Find where the given text appears and provide that cell's center as [x, y] coordinate. 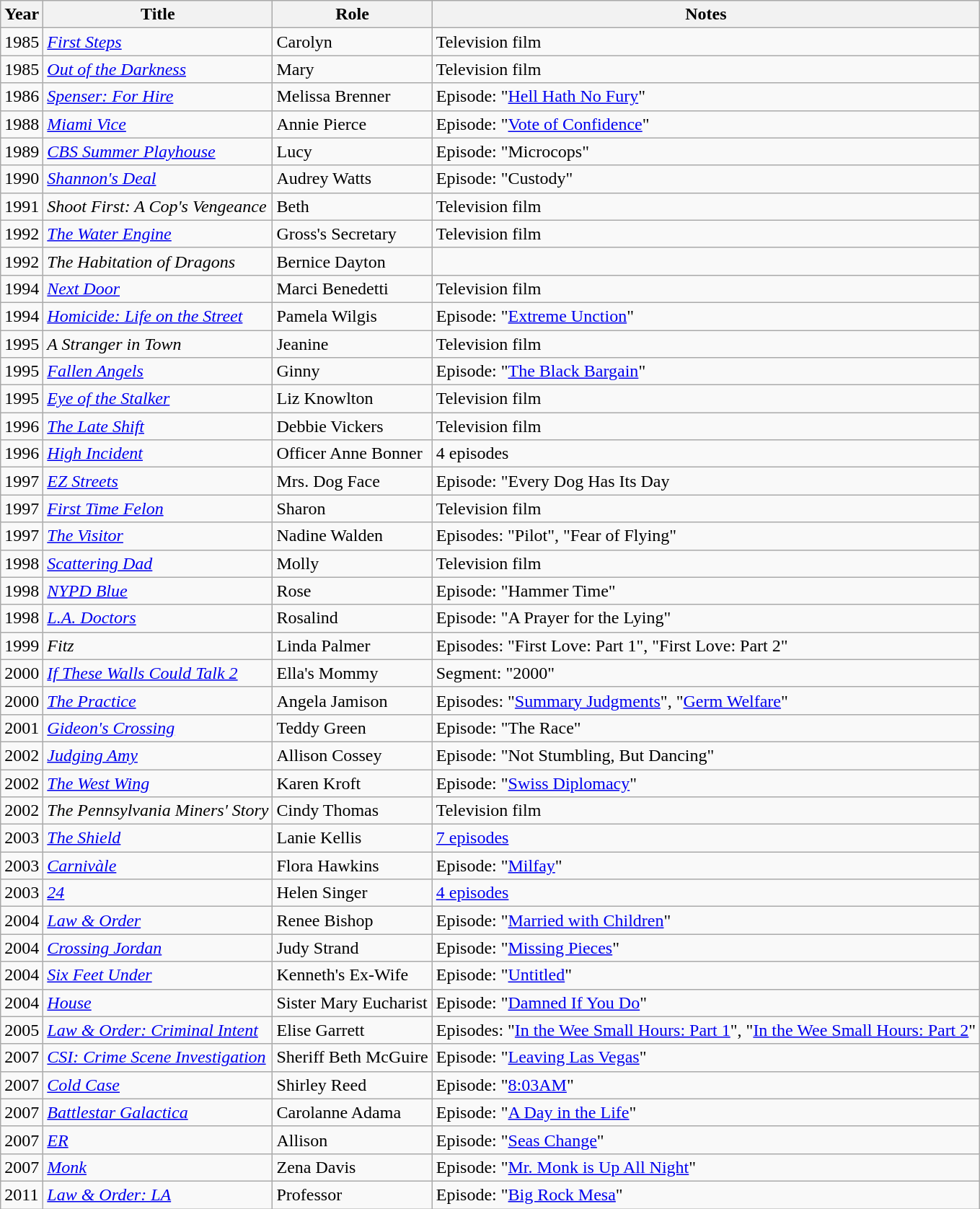
Scattering Dad [158, 563]
1988 [22, 124]
Year [22, 14]
Cold Case [158, 1085]
Episode: "A Day in the Life" [705, 1112]
EZ Streets [158, 481]
A Stranger in Town [158, 344]
Episode: "Milfay" [705, 866]
If These Walls Could Talk 2 [158, 673]
Fitz [158, 646]
Episodes: "First Love: Part 1", "First Love: Part 2" [705, 646]
Officer Anne Bonner [352, 454]
The Late Shift [158, 426]
7 episodes [705, 838]
L.A. Doctors [158, 618]
Jeanine [352, 344]
1991 [22, 206]
2011 [22, 1195]
Lanie Kellis [352, 838]
Audrey Watts [352, 179]
Elise Garrett [352, 1030]
Episode: "Married with Children" [705, 920]
Role [352, 14]
Carolyn [352, 42]
Liz Knowlton [352, 399]
Episode: "Hell Hath No Fury" [705, 97]
Ella's Mommy [352, 673]
Renee Bishop [352, 920]
Episode: "Untitled" [705, 975]
Spenser: For Hire [158, 97]
Professor [352, 1195]
Episode: "Leaving Las Vegas" [705, 1058]
Law & Order: Criminal Intent [158, 1030]
First Steps [158, 42]
Rose [352, 591]
Carolanne Adama [352, 1112]
Sharon [352, 509]
CBS Summer Playhouse [158, 151]
Episode: "8:03AM" [705, 1085]
Mrs. Dog Face [352, 481]
Mary [352, 69]
The West Wing [158, 783]
Melissa Brenner [352, 97]
Episode: "Missing Pieces" [705, 948]
Teddy Green [352, 728]
Episodes: "Summary Judgments", "Germ Welfare" [705, 700]
Monk [158, 1167]
Episode: "Every Dog Has Its Day [705, 481]
Episode: "Microcops" [705, 151]
The Habitation of Dragons [158, 261]
1986 [22, 97]
Allison [352, 1140]
Law & Order [158, 920]
Molly [352, 563]
Sheriff Beth McGuire [352, 1058]
Episode: "The Race" [705, 728]
Cindy Thomas [352, 811]
Beth [352, 206]
Battlestar Galactica [158, 1112]
House [158, 1003]
CSI: Crime Scene Investigation [158, 1058]
The Visitor [158, 536]
Homicide: Life on the Street [158, 316]
Shannon's Deal [158, 179]
ER [158, 1140]
Helen Singer [352, 893]
Kenneth's Ex-Wife [352, 975]
Shirley Reed [352, 1085]
Carnivàle [158, 866]
Ginny [352, 372]
Rosalind [352, 618]
The Practice [158, 700]
Eye of the Stalker [158, 399]
Episode: "Vote of Confidence" [705, 124]
Judy Strand [352, 948]
Episode: "Damned If You Do" [705, 1003]
Episode: "A Prayer for the Lying" [705, 618]
Fallen Angels [158, 372]
2001 [22, 728]
Episode: "Swiss Diplomacy" [705, 783]
The Shield [158, 838]
Gross's Secretary [352, 234]
Allison Cossey [352, 755]
1999 [22, 646]
Annie Pierce [352, 124]
Six Feet Under [158, 975]
Flora Hawkins [352, 866]
Title [158, 14]
Angela Jamison [352, 700]
Pamela Wilgis [352, 316]
Episodes: "Pilot", "Fear of Flying" [705, 536]
Gideon's Crossing [158, 728]
Lucy [352, 151]
Zena Davis [352, 1167]
Notes [705, 14]
24 [158, 893]
Episodes: "In the Wee Small Hours: Part 1", "In the Wee Small Hours: Part 2" [705, 1030]
Bernice Dayton [352, 261]
Nadine Walden [352, 536]
Judging Amy [158, 755]
Debbie Vickers [352, 426]
Law & Order: LA [158, 1195]
1990 [22, 179]
High Incident [158, 454]
Episode: "Big Rock Mesa" [705, 1195]
Episode: "Custody" [705, 179]
Out of the Darkness [158, 69]
Marci Benedetti [352, 289]
1989 [22, 151]
Sister Mary Eucharist [352, 1003]
The Water Engine [158, 234]
2005 [22, 1030]
Miami Vice [158, 124]
NYPD Blue [158, 591]
Karen Kroft [352, 783]
Episode: "Hammer Time" [705, 591]
Episode: "The Black Bargain" [705, 372]
Episode: "Seas Change" [705, 1140]
Episode: "Not Stumbling, But Dancing" [705, 755]
Crossing Jordan [158, 948]
Episode: "Extreme Unction" [705, 316]
Linda Palmer [352, 646]
Next Door [158, 289]
First Time Felon [158, 509]
Episode: "Mr. Monk is Up All Night" [705, 1167]
Shoot First: A Cop's Vengeance [158, 206]
The Pennsylvania Miners' Story [158, 811]
Segment: "2000" [705, 673]
